Locate the cell with the specified text and output its [x, y] center coordinate. 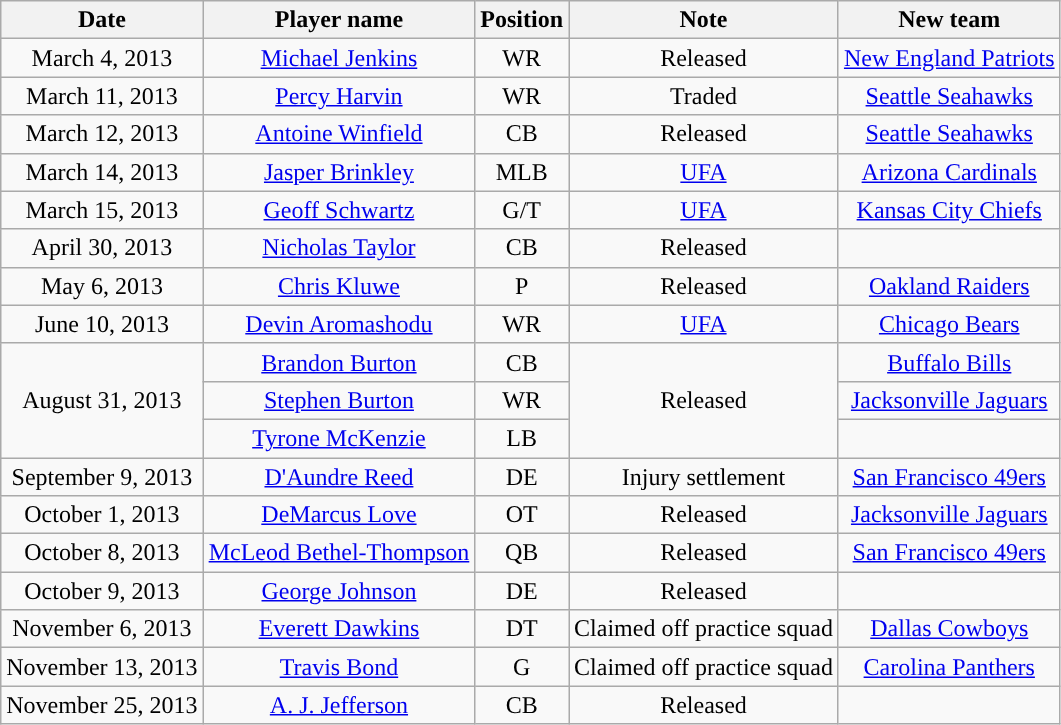
April 30, 2013 [102, 248]
September 9, 2013 [102, 477]
November 13, 2013 [102, 667]
Brandon Burton [339, 362]
LB [522, 438]
March 15, 2013 [102, 210]
Michael Jenkins [339, 58]
Oakland Raiders [949, 286]
McLeod Bethel-Thompson [339, 553]
D'Aundre Reed [339, 477]
Everett Dawkins [339, 629]
October 1, 2013 [102, 515]
Tyrone McKenzie [339, 438]
Nicholas Taylor [339, 248]
October 8, 2013 [102, 553]
George Johnson [339, 591]
Player name [339, 20]
P [522, 286]
June 10, 2013 [102, 324]
Position [522, 20]
G/T [522, 210]
Injury settlement [704, 477]
Antoine Winfield [339, 134]
Jasper Brinkley [339, 172]
Chris Kluwe [339, 286]
March 14, 2013 [102, 172]
Buffalo Bills [949, 362]
Stephen Burton [339, 400]
Date [102, 20]
New team [949, 20]
Note [704, 20]
May 6, 2013 [102, 286]
March 11, 2013 [102, 96]
August 31, 2013 [102, 400]
G [522, 667]
March 12, 2013 [102, 134]
OT [522, 515]
New England Patriots [949, 58]
November 6, 2013 [102, 629]
Geoff Schwartz [339, 210]
DT [522, 629]
QB [522, 553]
Percy Harvin [339, 96]
A. J. Jefferson [339, 705]
Traded [704, 96]
Travis Bond [339, 667]
DeMarcus Love [339, 515]
October 9, 2013 [102, 591]
MLB [522, 172]
Carolina Panthers [949, 667]
Dallas Cowboys [949, 629]
Kansas City Chiefs [949, 210]
Arizona Cardinals [949, 172]
November 25, 2013 [102, 705]
Chicago Bears [949, 324]
March 4, 2013 [102, 58]
Devin Aromashodu [339, 324]
